Locate the cell with the specified text and output its [X, Y] center coordinate. 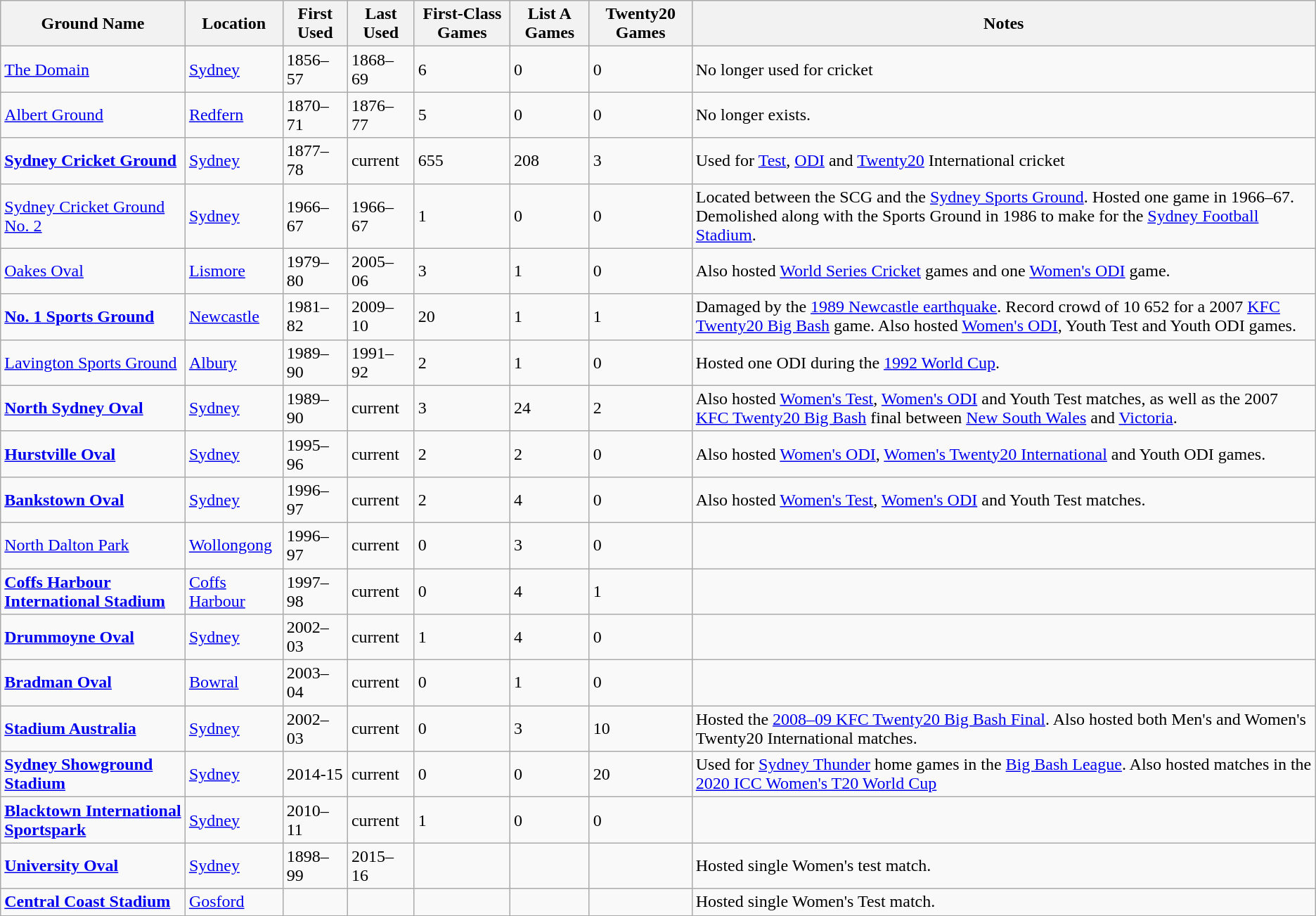
5 [462, 115]
Hurstville Oval [93, 454]
Bradman Oval [93, 683]
Coffs Harbour [233, 591]
List A Games [550, 24]
Used for Sydney Thunder home games in the Big Bash League. Also hosted matches in the 2020 ICC Women's T20 World Cup [1004, 775]
1981–82 [315, 316]
Twenty20 Games [640, 24]
Stadium Australia [93, 728]
1991–92 [381, 363]
1868–69 [381, 69]
Gosford [233, 902]
1856–57 [315, 69]
Blacktown International Sportspark [93, 820]
Notes [1004, 24]
Coffs Harbour International Stadium [93, 591]
Ground Name [93, 24]
The Domain [93, 69]
2015–16 [381, 866]
First Used [315, 24]
Also hosted Women's ODI, Women's Twenty20 International and Youth ODI games. [1004, 454]
Bowral [233, 683]
Newcastle [233, 316]
No longer exists. [1004, 115]
Central Coast Stadium [93, 902]
Redfern [233, 115]
1870–71 [315, 115]
1997–98 [315, 591]
6 [462, 69]
Hosted single Women's Test match. [1004, 902]
1876–77 [381, 115]
1995–96 [315, 454]
No longer used for cricket [1004, 69]
Sydney Showground Stadium [93, 775]
Wollongong [233, 546]
Location [233, 24]
24 [550, 408]
1979–80 [315, 271]
Albert Ground [93, 115]
Last Used [381, 24]
First-Class Games [462, 24]
Hosted the 2008–09 KFC Twenty20 Big Bash Final. Also hosted both Men's and Women's Twenty20 International matches. [1004, 728]
10 [640, 728]
Also hosted Women's Test, Women's ODI and Youth Test matches, as well as the 2007 KFC Twenty20 Big Bash final between New South Wales and Victoria. [1004, 408]
Lismore [233, 271]
Bankstown Oval [93, 499]
University Oval [93, 866]
2010–11 [315, 820]
Sydney Cricket Ground No. 2 [93, 216]
1877–78 [315, 160]
Drummoyne Oval [93, 637]
North Sydney Oval [93, 408]
Lavington Sports Ground [93, 363]
Hosted single Women's test match. [1004, 866]
Sydney Cricket Ground [93, 160]
Used for Test, ODI and Twenty20 International cricket [1004, 160]
Also hosted Women's Test, Women's ODI and Youth Test matches. [1004, 499]
2014-15 [315, 775]
655 [462, 160]
2009–10 [381, 316]
1898–99 [315, 866]
Hosted one ODI during the 1992 World Cup. [1004, 363]
Also hosted World Series Cricket games and one Women's ODI game. [1004, 271]
Oakes Oval [93, 271]
2003–04 [315, 683]
No. 1 Sports Ground [93, 316]
208 [550, 160]
North Dalton Park [93, 546]
2005–06 [381, 271]
Albury [233, 363]
